Scan for the cell matching the given text and deliver its (x, y) coordinate at center. 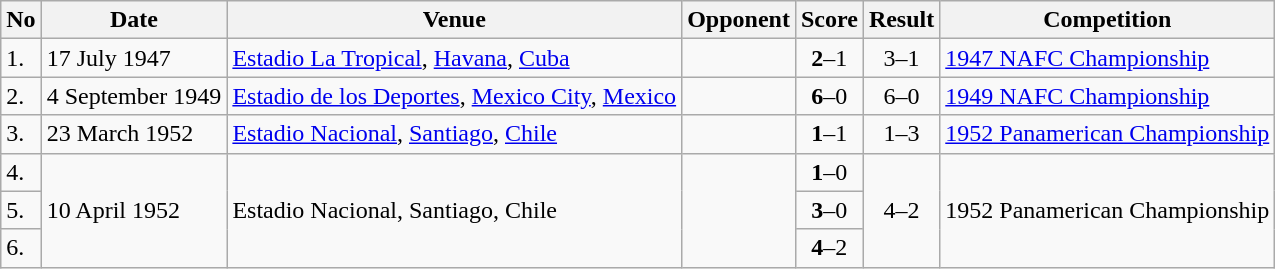
3. (21, 134)
2. (21, 96)
1–1 (829, 134)
6. (21, 248)
Venue (454, 20)
No (21, 20)
23 March 1952 (134, 134)
1. (21, 58)
Date (134, 20)
3–0 (829, 210)
4 September 1949 (134, 96)
Opponent (739, 20)
5. (21, 210)
Score (829, 20)
17 July 1947 (134, 58)
Competition (1108, 20)
Estadio de los Deportes, Mexico City, Mexico (454, 96)
1–3 (901, 134)
1947 NAFC Championship (1108, 58)
Result (901, 20)
Estadio La Tropical, Havana, Cuba (454, 58)
3–1 (901, 58)
4. (21, 172)
2–1 (829, 58)
10 April 1952 (134, 210)
1–0 (829, 172)
1949 NAFC Championship (1108, 96)
